Locate the cell with the specified text and output its (x, y) center coordinate. 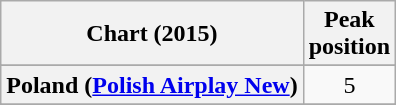
5 (349, 85)
Chart (2015) (152, 34)
Peakposition (349, 34)
Poland (Polish Airplay New) (152, 85)
